For the text-containing cell, return its midpoint in (X, Y) coordinate format. 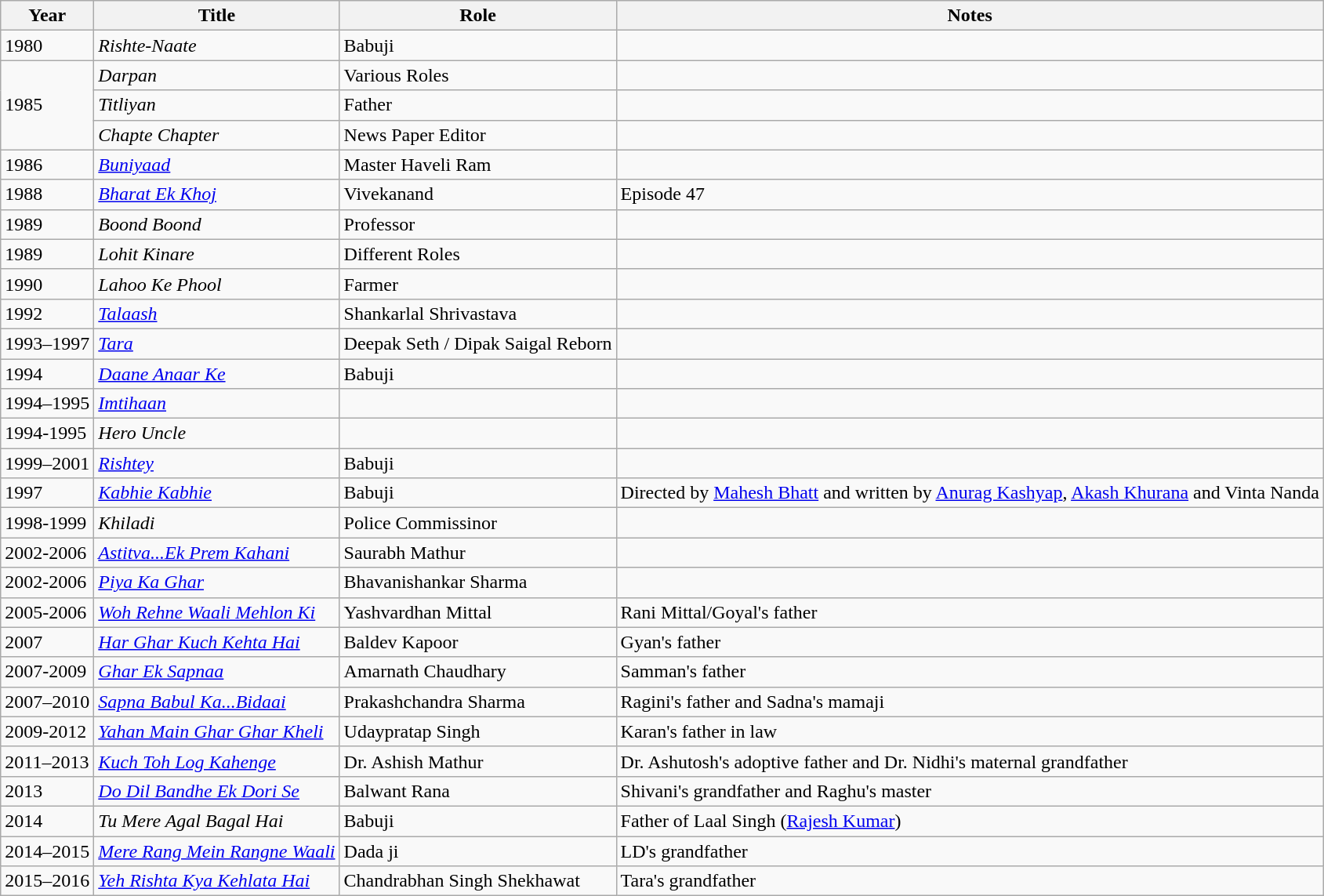
Do Dil Bandhe Ek Dori Se (216, 791)
2013 (47, 791)
Kabhie Kabhie (216, 493)
2015–2016 (47, 881)
Yashvardhan Mittal (478, 612)
Role (478, 16)
LD's grandfather (970, 851)
Various Roles (478, 75)
Rishte-Naate (216, 45)
Ragini's father and Sadna's mamaji (970, 702)
Different Roles (478, 254)
Professor (478, 224)
Rishtey (216, 463)
Yeh Rishta Kya Kehlata Hai (216, 881)
1994–1995 (47, 404)
Notes (970, 16)
2005-2006 (47, 612)
1993–1997 (47, 343)
Gyan's father (970, 642)
Yahan Main Ghar Ghar Kheli (216, 731)
1994-1995 (47, 433)
1994 (47, 374)
Rani Mittal/Goyal's father (970, 612)
Piya Ka Ghar (216, 582)
Lahoo Ke Phool (216, 284)
2007–2010 (47, 702)
Police Commissinor (478, 523)
Hero Uncle (216, 433)
Bharat Ek Khoj (216, 194)
1997 (47, 493)
Chapte Chapter (216, 135)
1990 (47, 284)
Episode 47 (970, 194)
Balwant Rana (478, 791)
Dr. Ashutosh's adoptive father and Dr. Nidhi's maternal grandfather (970, 761)
Tu Mere Agal Bagal Hai (216, 821)
News Paper Editor (478, 135)
Udaypratap Singh (478, 731)
Directed by Mahesh Bhatt and written by Anurag Kashyap, Akash Khurana and Vinta Nanda (970, 493)
1998-1999 (47, 523)
Year (47, 16)
Title (216, 16)
Dada ji (478, 851)
2014–2015 (47, 851)
Father of Laal Singh (Rajesh Kumar) (970, 821)
Darpan (216, 75)
2007-2009 (47, 672)
Imtihaan (216, 404)
Tara (216, 343)
Har Ghar Kuch Kehta Hai (216, 642)
Titliyan (216, 105)
Karan's father in law (970, 731)
Kuch Toh Log Kahenge (216, 761)
Farmer (478, 284)
Chandrabhan Singh Shekhawat (478, 881)
2007 (47, 642)
2011–2013 (47, 761)
2009-2012 (47, 731)
Talaash (216, 314)
Shivani's grandfather and Raghu's master (970, 791)
Buniyaad (216, 165)
Bhavanishankar Sharma (478, 582)
Baldev Kapoor (478, 642)
Samman's father (970, 672)
Saurabh Mathur (478, 553)
Prakashchandra Sharma (478, 702)
Tara's grandfather (970, 881)
Khiladi (216, 523)
Astitva...Ek Prem Kahani (216, 553)
Shankarlal Shrivastava (478, 314)
Lohit Kinare (216, 254)
1985 (47, 105)
Father (478, 105)
1986 (47, 165)
Daane Anaar Ke (216, 374)
1999–2001 (47, 463)
Ghar Ek Sapnaa (216, 672)
Sapna Babul Ka...Bidaai (216, 702)
1980 (47, 45)
Woh Rehne Waali Mehlon Ki (216, 612)
Boond Boond (216, 224)
Amarnath Chaudhary (478, 672)
1988 (47, 194)
2014 (47, 821)
Master Haveli Ram (478, 165)
Mere Rang Mein Rangne Waali (216, 851)
Deepak Seth / Dipak Saigal Reborn (478, 343)
Dr. Ashish Mathur (478, 761)
1992 (47, 314)
Vivekanand (478, 194)
